Search for the cell housing the specified text and yield its [x, y] center coordinate. 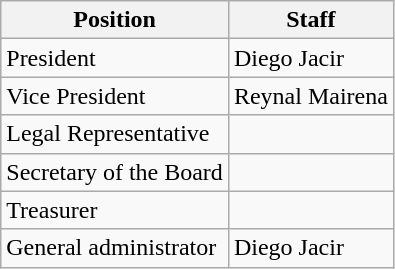
Reynal Mairena [310, 96]
Legal Representative [115, 134]
Treasurer [115, 210]
Secretary of the Board [115, 172]
General administrator [115, 248]
President [115, 58]
Staff [310, 20]
Position [115, 20]
Vice President [115, 96]
